Output the (x, y) coordinate of the center of the cell containing the given text.  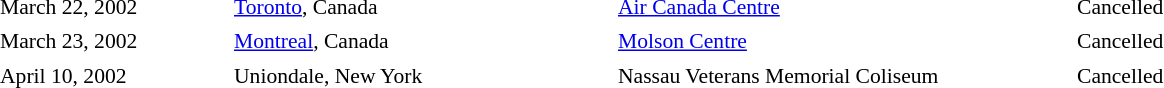
Molson Centre (843, 42)
Montreal, Canada (422, 42)
